Determine the [X, Y] coordinate at the center of the cell enclosing the given text.  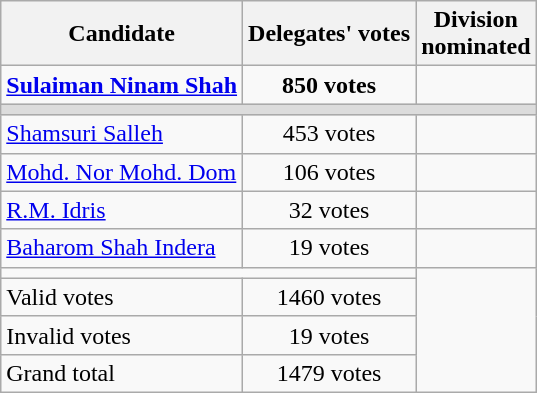
1479 votes [330, 373]
1460 votes [330, 297]
Grand total [122, 373]
R.M. Idris [122, 210]
32 votes [330, 210]
453 votes [330, 134]
Shamsuri Salleh [122, 134]
Sulaiman Ninam Shah [122, 85]
Division nominated [476, 34]
850 votes [330, 85]
Valid votes [122, 297]
Candidate [122, 34]
Invalid votes [122, 335]
Mohd. Nor Mohd. Dom [122, 172]
Baharom Shah Indera [122, 248]
106 votes [330, 172]
Delegates' votes [330, 34]
